Return (X, Y) of the center of cell containing provided text 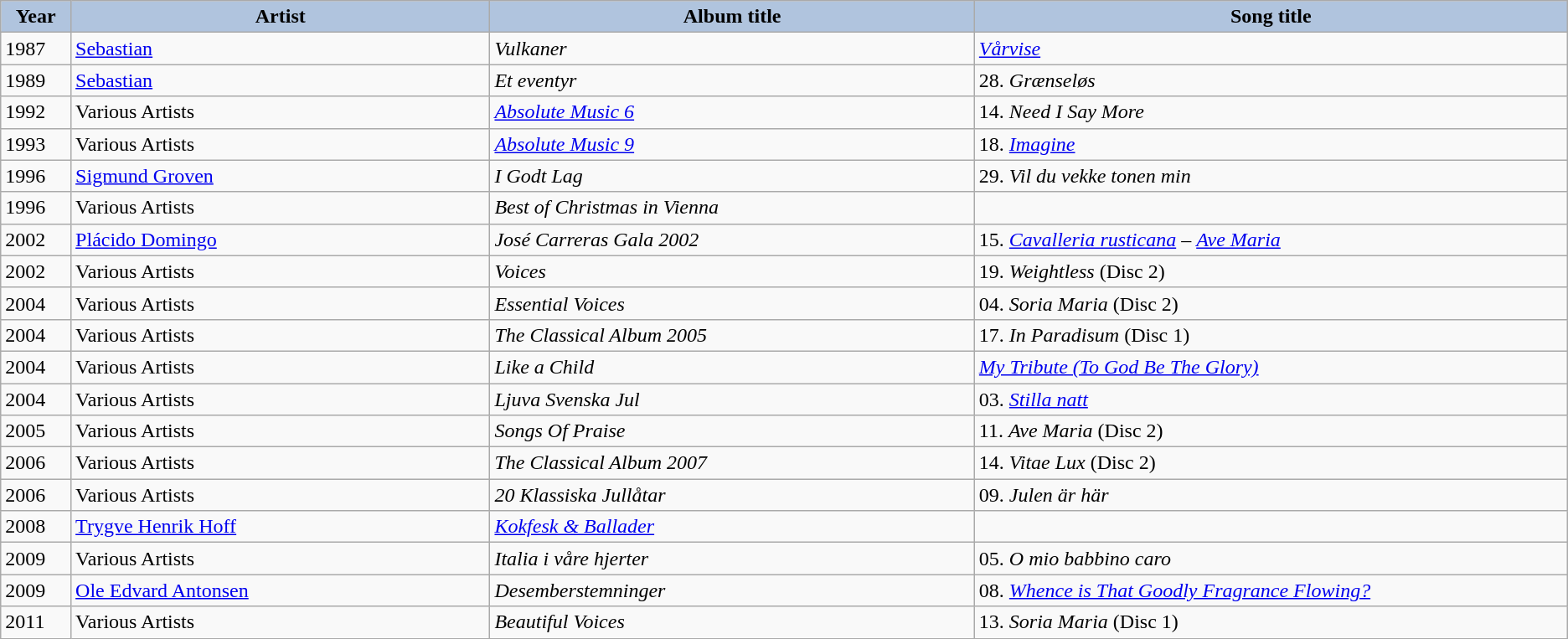
05. O mio babbino caro (1271, 559)
Beautiful Voices (732, 622)
Absolute Music 9 (732, 144)
29. Vil du vekke tonen min (1271, 176)
1992 (36, 112)
1993 (36, 144)
Like a Child (732, 367)
18. Imagine (1271, 144)
Ole Edvard Antonsen (281, 590)
Songs Of Praise (732, 431)
Plácido Domingo (281, 240)
José Carreras Gala 2002 (732, 240)
04. Soria Maria (Disc 2) (1271, 303)
28. Grænseløs (1271, 80)
1989 (36, 80)
Vulkaner (732, 49)
14. Vitae Lux (Disc 2) (1271, 463)
03. Stilla natt (1271, 399)
I Godt Lag (732, 176)
19. Weightless (Disc 2) (1271, 271)
The Classical Album 2007 (732, 463)
Song title (1271, 17)
17. In Paradisum (Disc 1) (1271, 335)
Desemberstemninger (732, 590)
Best of Christmas in Vienna (732, 208)
Essential Voices (732, 303)
Album title (732, 17)
Italia i våre hjerter (732, 559)
13. Soria Maria (Disc 1) (1271, 622)
11. Ave Maria (Disc 2) (1271, 431)
Sigmund Groven (281, 176)
20 Klassiska Jullåtar (732, 495)
My Tribute (To God Be The Glory) (1271, 367)
Ljuva Svenska Jul (732, 399)
The Classical Album 2005 (732, 335)
2011 (36, 622)
09. Julen är här (1271, 495)
2008 (36, 527)
14. Need I Say More (1271, 112)
08. Whence is That Goodly Fragrance Flowing? (1271, 590)
15. Cavalleria rusticana – Ave Maria (1271, 240)
Kokfesk & Ballader (732, 527)
2005 (36, 431)
1987 (36, 49)
Year (36, 17)
Et eventyr (732, 80)
Artist (281, 17)
Voices (732, 271)
Trygve Henrik Hoff (281, 527)
Vårvise (1271, 49)
Absolute Music 6 (732, 112)
